Output the (X, Y) coordinate of the center of the cell containing the given text.  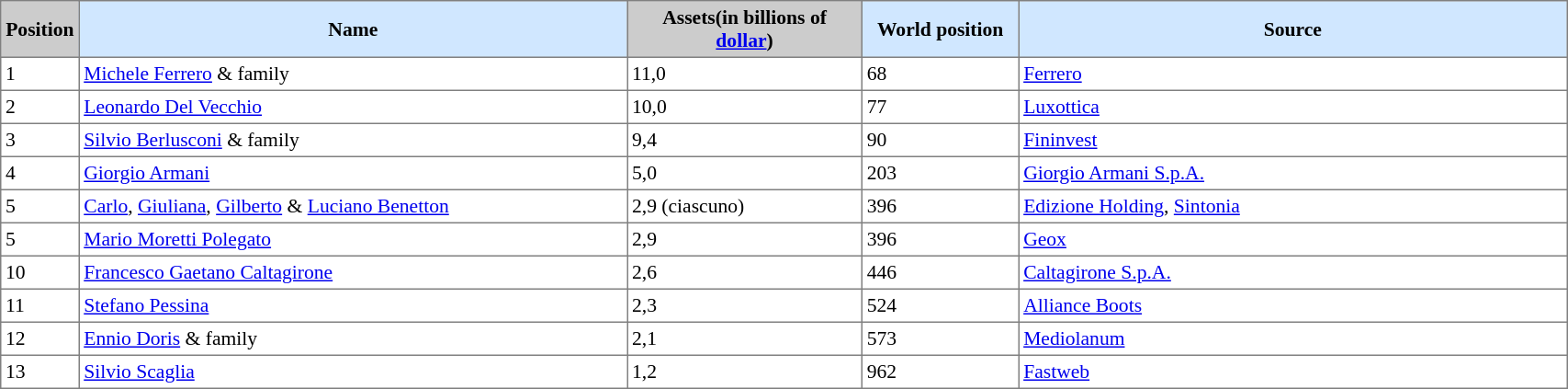
3 (40, 140)
Carlo, Giuliana, Gilberto & Luciano Benetton (353, 206)
1 (40, 74)
4 (40, 173)
Fastweb (1293, 372)
5,0 (745, 173)
Edizione Holding, Sintonia (1293, 206)
9,4 (745, 140)
Alliance Boots (1293, 305)
2,9 (ciascuno) (745, 206)
Francesco Gaetano Caltagirone (353, 272)
Ennio Doris & family (353, 338)
Michele Ferrero & family (353, 74)
11 (40, 305)
962 (940, 372)
524 (940, 305)
446 (940, 272)
77 (940, 107)
Silvio Berlusconi & family (353, 140)
World position (940, 29)
573 (940, 338)
2,9 (745, 239)
Ferrero (1293, 74)
Giorgio Armani S.p.A. (1293, 173)
Name (353, 29)
Position (40, 29)
Luxottica (1293, 107)
Assets(in billions of dollar) (745, 29)
Silvio Scaglia (353, 372)
11,0 (745, 74)
10,0 (745, 107)
Mario Moretti Polegato (353, 239)
Leonardo Del Vecchio (353, 107)
13 (40, 372)
2,1 (745, 338)
90 (940, 140)
203 (940, 173)
10 (40, 272)
Fininvest (1293, 140)
2,3 (745, 305)
Source (1293, 29)
Mediolanum (1293, 338)
1,2 (745, 372)
12 (40, 338)
Geox (1293, 239)
Caltagirone S.p.A. (1293, 272)
68 (940, 74)
Giorgio Armani (353, 173)
2,6 (745, 272)
Stefano Pessina (353, 305)
2 (40, 107)
